Scan for the cell matching the given text and deliver its [x, y] coordinate at center. 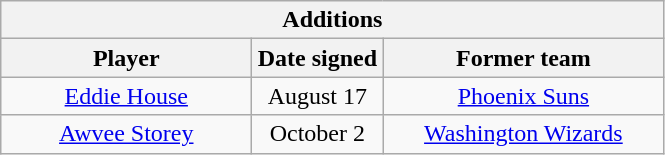
Eddie House [126, 96]
October 2 [318, 134]
Washington Wizards [524, 134]
Player [126, 58]
Date signed [318, 58]
August 17 [318, 96]
Additions [332, 20]
Awvee Storey [126, 134]
Phoenix Suns [524, 96]
Former team [524, 58]
